Extract the (x, y) coordinate from the center of the cell holding the provided text.  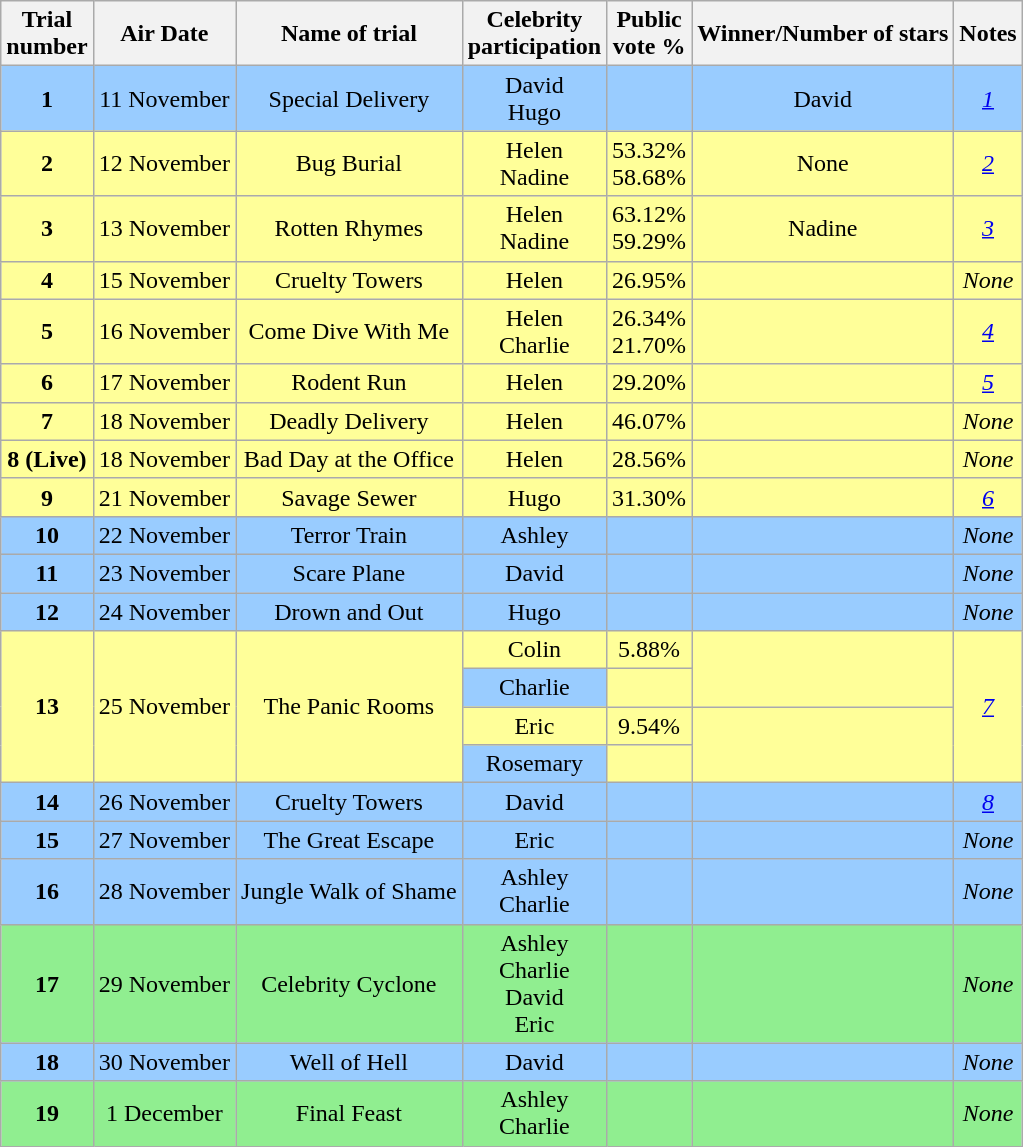
Publicvote % (650, 34)
DavidHugo (534, 98)
19 (47, 1114)
28 November (164, 892)
63.12%59.29% (650, 228)
Drown and Out (350, 611)
Bug Burial (350, 164)
30 November (164, 1062)
Well of Hell (350, 1062)
17 (47, 984)
Air Date (164, 34)
12 (47, 611)
13 November (164, 228)
Deadly Delivery (350, 421)
Rosemary (534, 764)
10 (47, 535)
8 (Live) (47, 459)
Name of trial (350, 34)
24 November (164, 611)
22 November (164, 535)
Rodent Run (350, 383)
26.95% (650, 280)
15 November (164, 280)
Celebrityparticipation (534, 34)
21 November (164, 497)
Final Feast (350, 1114)
1 December (164, 1114)
Special Delivery (350, 98)
28.56% (650, 459)
9.54% (650, 726)
12 November (164, 164)
14 (47, 802)
25 November (164, 707)
13 (47, 707)
Scare Plane (350, 573)
9 (47, 497)
Colin (534, 650)
Charlie (534, 688)
HelenCharlie (534, 332)
26 November (164, 802)
17 November (164, 383)
27 November (164, 840)
31.30% (650, 497)
Come Dive With Me (350, 332)
Jungle Walk of Shame (350, 892)
The Great Escape (350, 840)
Celebrity Cyclone (350, 984)
AshleyCharlieDavidEric (534, 984)
Terror Train (350, 535)
Winner/Number of stars (823, 34)
5.88% (650, 650)
11 November (164, 98)
Bad Day at the Office (350, 459)
53.32%58.68% (650, 164)
29 November (164, 984)
Rotten Rhymes (350, 228)
Nadine (823, 228)
The Panic Rooms (350, 707)
Savage Sewer (350, 497)
Notes (988, 34)
23 November (164, 573)
11 (47, 573)
29.20% (650, 383)
16 November (164, 332)
18 (47, 1062)
Ashley (534, 535)
8 (988, 802)
15 (47, 840)
26.34%21.70% (650, 332)
Trialnumber (47, 34)
16 (47, 892)
46.07% (650, 421)
